Extract the [x, y] coordinate from the center of the cell holding the provided text.  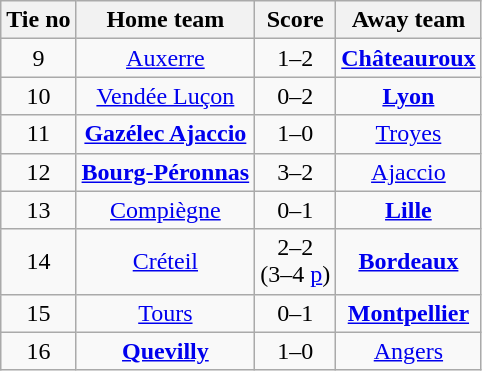
Lille [408, 210]
Auxerre [166, 58]
14 [38, 262]
Compiègne [166, 210]
1–2 [296, 58]
Home team [166, 20]
16 [38, 351]
Angers [408, 351]
13 [38, 210]
Lyon [408, 96]
Vendée Luçon [166, 96]
Bordeaux [408, 262]
3–2 [296, 172]
11 [38, 134]
12 [38, 172]
Châteauroux [408, 58]
Troyes [408, 134]
2–2 (3–4 p) [296, 262]
Tours [166, 313]
Quevilly [166, 351]
Score [296, 20]
Montpellier [408, 313]
Bourg-Péronnas [166, 172]
Away team [408, 20]
Tie no [38, 20]
10 [38, 96]
Ajaccio [408, 172]
0–2 [296, 96]
Créteil [166, 262]
Gazélec Ajaccio [166, 134]
15 [38, 313]
9 [38, 58]
